Scan for the cell matching the given text and deliver its (x, y) coordinate at center. 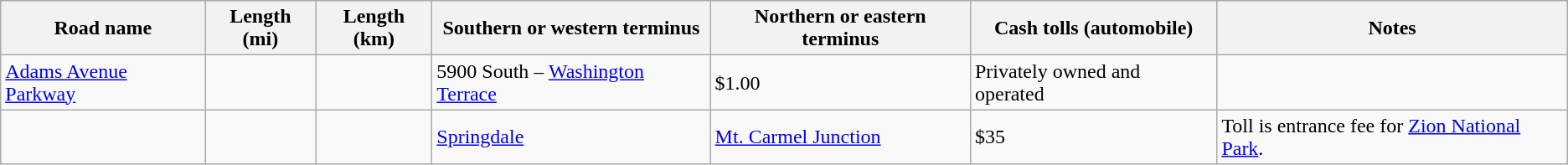
Northern or eastern terminus (840, 28)
$35 (1093, 137)
Toll is entrance fee for Zion National Park. (1392, 137)
Southern or western terminus (571, 28)
Cash tolls (automobile) (1093, 28)
Length (km) (374, 28)
Springdale (571, 137)
5900 South – Washington Terrace (571, 82)
$1.00 (840, 82)
Road name (103, 28)
Mt. Carmel Junction (840, 137)
Adams Avenue Parkway (103, 82)
Privately owned and operated (1093, 82)
Notes (1392, 28)
Length (mi) (260, 28)
